Detect which cell encompasses the target text, then output its (X, Y) center coordinate. 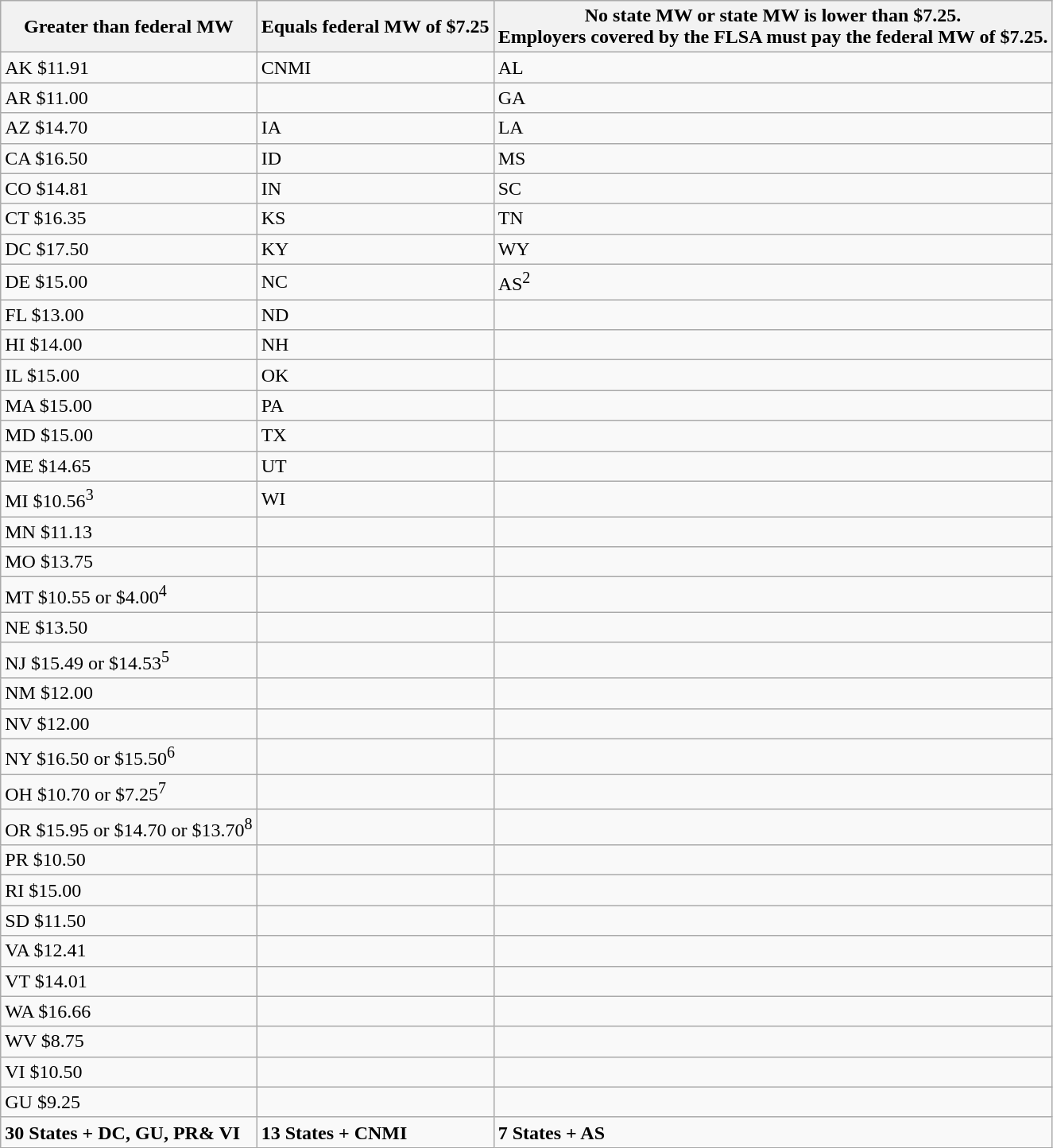
DC $17.50 (129, 249)
FL $13.00 (129, 315)
WV $8.75 (129, 1041)
PA (375, 405)
MD $15.00 (129, 436)
CT $16.35 (129, 219)
AL (772, 68)
AS2 (772, 281)
MS (772, 158)
7 States + AS (772, 1132)
VI $10.50 (129, 1072)
VT $14.01 (129, 981)
MA $15.00 (129, 405)
ND (375, 315)
MI $10.563 (129, 499)
GU $9.25 (129, 1102)
NH (375, 345)
NV $12.00 (129, 723)
RI $15.00 (129, 890)
CO $14.81 (129, 188)
ID (375, 158)
MN $11.13 (129, 532)
DE $15.00 (129, 281)
SC (772, 188)
No state MW or state MW is lower than $7.25.Employers covered by the FLSA must pay the federal MW of $7.25. (772, 27)
UT (375, 466)
VA $12.41 (129, 951)
NM $12.00 (129, 693)
ME $14.65 (129, 466)
TN (772, 219)
TX (375, 436)
AR $11.00 (129, 98)
OH $10.70 or $7.257 (129, 792)
Equals federal MW of $7.25 (375, 27)
GA (772, 98)
HI $14.00 (129, 345)
NY $16.50 or $15.506 (129, 757)
AZ $14.70 (129, 128)
NE $13.50 (129, 627)
WY (772, 249)
WA $16.66 (129, 1011)
LA (772, 128)
IL $15.00 (129, 375)
OR $15.95 or $14.70 or $13.708 (129, 827)
NJ $15.49 or $14.535 (129, 660)
KS (375, 219)
13 States + CNMI (375, 1132)
NC (375, 281)
CNMI (375, 68)
MO $13.75 (129, 562)
WI (375, 499)
PR $10.50 (129, 860)
OK (375, 375)
Greater than federal MW (129, 27)
IN (375, 188)
CA $16.50 (129, 158)
SD $11.50 (129, 921)
MT $10.55 or $4.004 (129, 595)
IA (375, 128)
KY (375, 249)
AK $11.91 (129, 68)
30 States + DC, GU, PR& VI (129, 1132)
